Output the [x, y] coordinate of the center of the cell containing the given text.  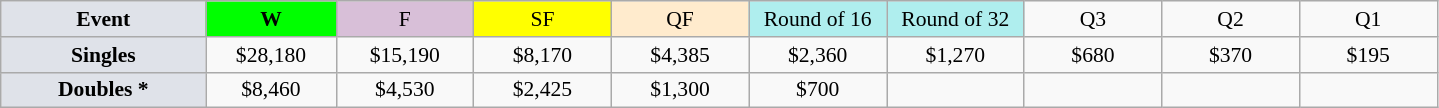
Round of 32 [955, 19]
$370 [1231, 55]
Q3 [1093, 19]
$2,425 [543, 90]
Q2 [1231, 19]
$4,385 [680, 55]
$1,270 [955, 55]
Event [104, 19]
Doubles * [104, 90]
SF [543, 19]
$700 [818, 90]
Round of 16 [818, 19]
W [271, 19]
$28,180 [271, 55]
F [405, 19]
$1,300 [680, 90]
$4,530 [405, 90]
$195 [1368, 55]
$15,190 [405, 55]
$2,360 [818, 55]
$8,170 [543, 55]
QF [680, 19]
$680 [1093, 55]
Q1 [1368, 19]
Singles [104, 55]
$8,460 [271, 90]
